For the text-containing cell, return its midpoint in (X, Y) coordinate format. 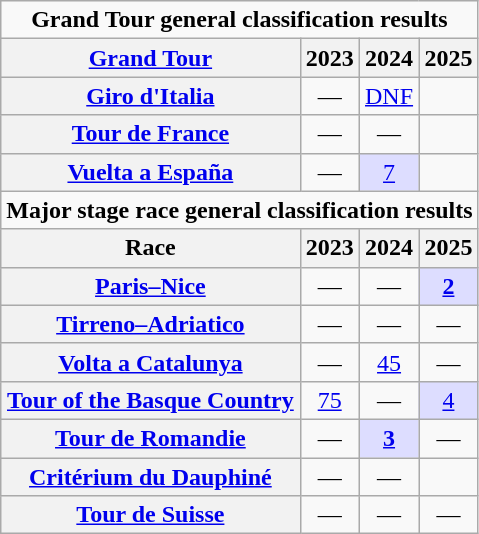
75 (330, 400)
45 (388, 362)
Tirreno–Adriatico (150, 324)
Giro d'Italia (150, 96)
Race (150, 248)
DNF (388, 96)
Tour of the Basque Country (150, 400)
7 (388, 172)
Grand Tour general classification results (240, 20)
Vuelta a España (150, 172)
Tour de France (150, 134)
Tour de Romandie (150, 438)
Major stage race general classification results (240, 210)
Grand Tour (150, 58)
4 (448, 400)
Critérium du Dauphiné (150, 477)
3 (388, 438)
Tour de Suisse (150, 515)
Paris–Nice (150, 286)
Volta a Catalunya (150, 362)
2 (448, 286)
